Search for the cell housing the specified text and yield its (x, y) center coordinate. 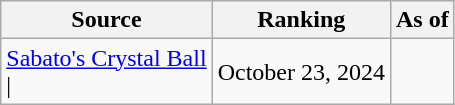
October 23, 2024 (301, 72)
As of (422, 20)
Source (106, 20)
Ranking (301, 20)
Sabato's Crystal Ball| (106, 72)
